Determine the [x, y] coordinate at the center of the cell enclosing the given text.  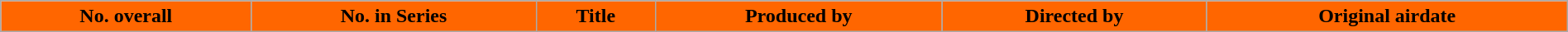
Directed by [1074, 16]
Title [595, 16]
No. overall [126, 16]
Original airdate [1387, 16]
Produced by [798, 16]
No. in Series [394, 16]
